Detect which cell encompasses the target text, then output its [X, Y] center coordinate. 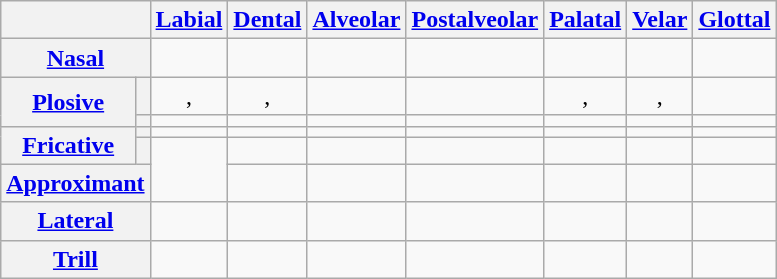
Alveolar [356, 20]
Dental [268, 20]
Velar [660, 20]
Labial [189, 20]
Fricative [68, 145]
Palatal [586, 20]
Approximant [76, 183]
Lateral [76, 221]
Nasal [76, 58]
Glottal [734, 20]
Plosive [68, 102]
Postalveolar [475, 20]
Trill [76, 259]
